Capture the cell that displays the provided text and extract its (x, y) central coordinate. 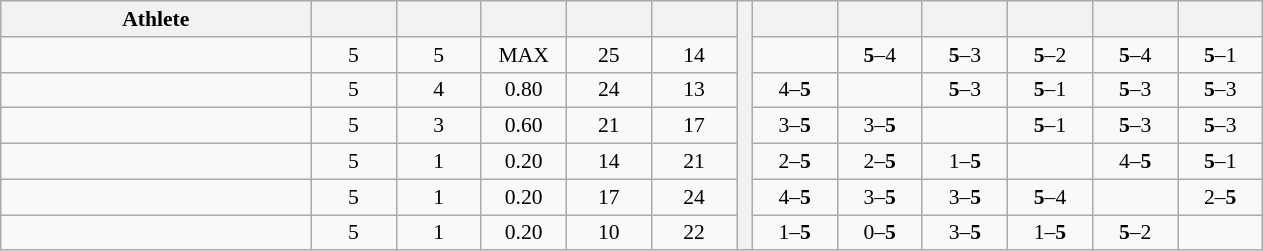
0.60 (524, 126)
4 (438, 90)
0.80 (524, 90)
10 (608, 233)
Athlete (156, 19)
22 (694, 233)
0–5 (880, 233)
25 (608, 55)
13 (694, 90)
3 (438, 126)
MAX (524, 55)
